Search for the cell housing the specified text and yield its [X, Y] center coordinate. 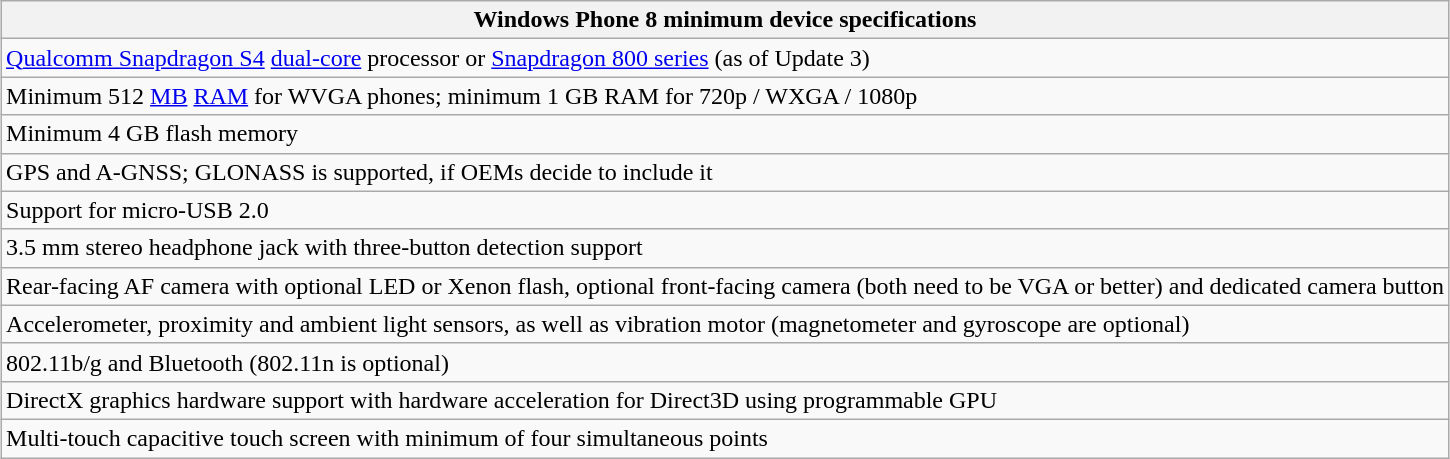
802.11b/g and Bluetooth (802.11n is optional) [726, 362]
Support for micro-USB 2.0 [726, 210]
GPS and A-GNSS; GLONASS is supported, if OEMs decide to include it [726, 172]
Rear-facing AF camera with optional LED or Xenon flash, optional front-facing camera (both need to be VGA or better) and dedicated camera button [726, 286]
Accelerometer, proximity and ambient light sensors, as well as vibration motor (magnetometer and gyroscope are optional) [726, 324]
Minimum 512 MB RAM for WVGA phones; minimum 1 GB RAM for 720p / WXGA / 1080p [726, 96]
Minimum 4 GB flash memory [726, 134]
Qualcomm Snapdragon S4 dual-core processor or Snapdragon 800 series (as of Update 3) [726, 58]
Multi-touch capacitive touch screen with minimum of four simultaneous points [726, 438]
DirectX graphics hardware support with hardware acceleration for Direct3D using programmable GPU [726, 400]
Windows Phone 8 minimum device specifications [726, 20]
3.5 mm stereo headphone jack with three-button detection support [726, 248]
